Pinpoint the cell where the given text exists, returning its [X, Y] midpoint coordinate. 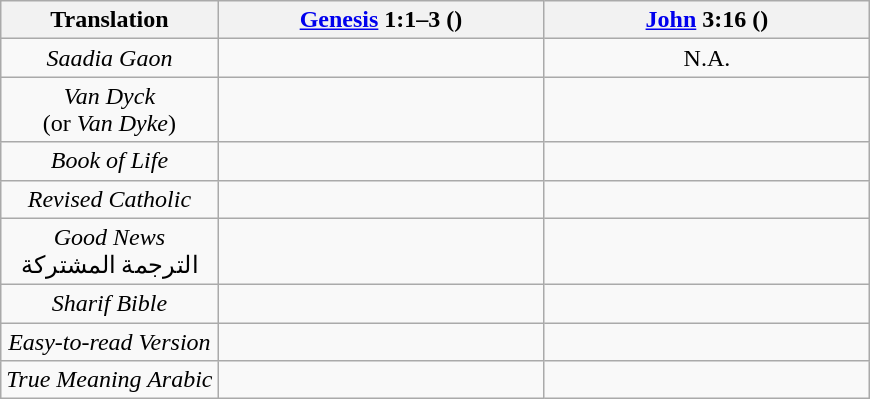
Genesis 1:1–3 () [381, 20]
Saadia Gaon [110, 58]
Translation [110, 20]
Revised Catholic [110, 199]
Van Dyck(or Van Dyke) [110, 110]
Book of Life [110, 161]
Good Newsالترجمة المشتركة [110, 252]
N.A. [707, 58]
True Meaning Arabic [110, 380]
Easy-to-read Version [110, 342]
John 3:16 () [707, 20]
Sharif Bible [110, 304]
